Find where the given text appears and provide that cell's center as [X, Y] coordinate. 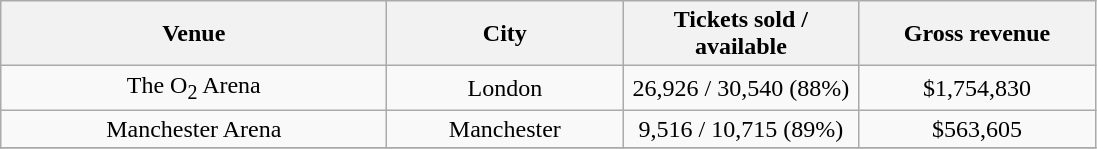
Manchester Arena [194, 129]
$563,605 [977, 129]
City [505, 34]
Tickets sold / available [741, 34]
Venue [194, 34]
26,926 / 30,540 (88%) [741, 88]
Gross revenue [977, 34]
$1,754,830 [977, 88]
Manchester [505, 129]
London [505, 88]
The O2 Arena [194, 88]
9,516 / 10,715 (89%) [741, 129]
